Return the [x, y] coordinate for the center point of the cell that contains the specified text.  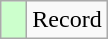
Record [67, 20]
